Extract the (X, Y) coordinate from the center of the cell holding the provided text.  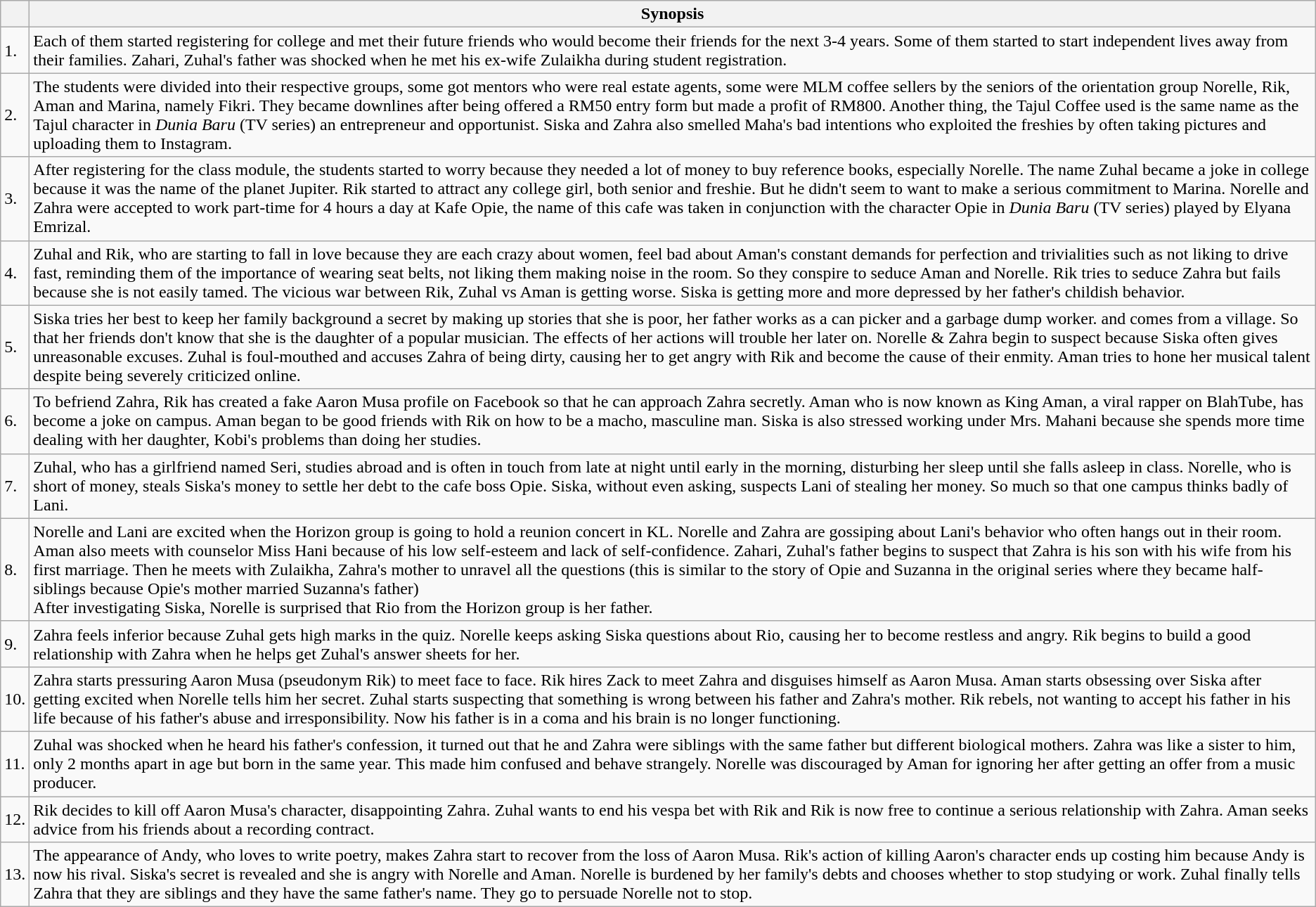
3. (15, 198)
8. (15, 570)
1. (15, 51)
6. (15, 421)
10. (15, 699)
9. (15, 644)
Synopsis (672, 14)
2. (15, 115)
11. (15, 764)
12. (15, 818)
13. (15, 875)
7. (15, 486)
4. (15, 273)
5. (15, 347)
